Search for the cell housing the specified text and yield its (X, Y) center coordinate. 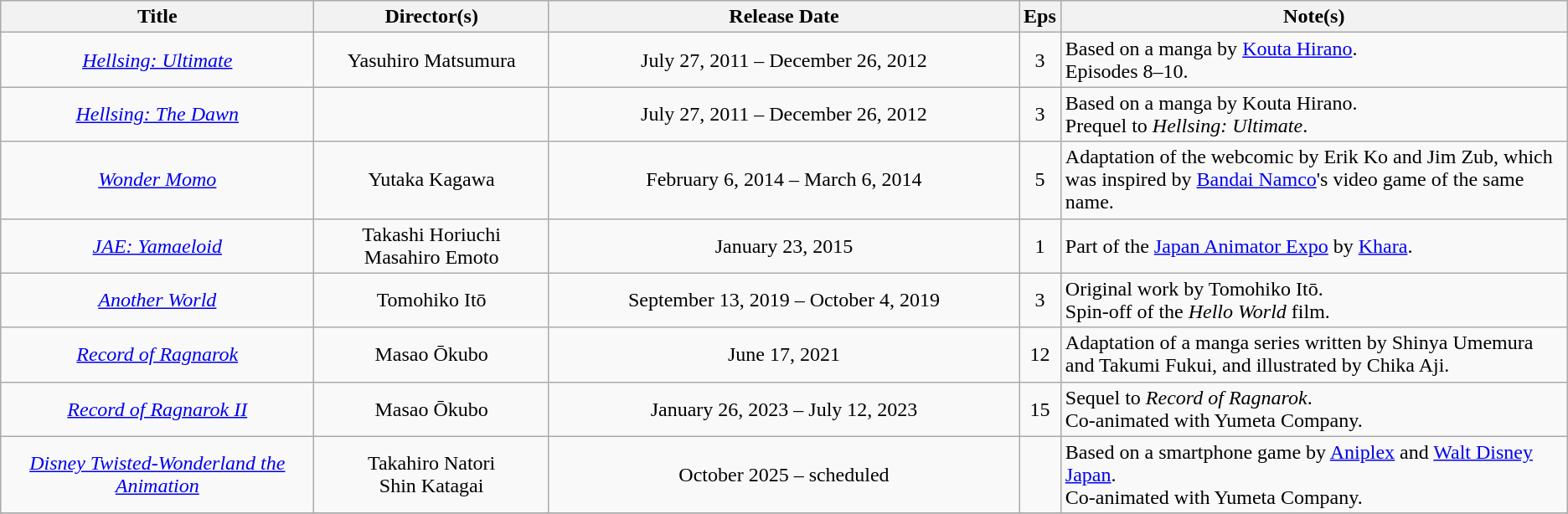
Based on a smartphone game by Aniplex and Walt Disney Japan.Co-animated with Yumeta Company. (1313, 475)
Eps (1040, 17)
Hellsing: The Dawn (157, 114)
15 (1040, 409)
JAE: Yamaeloid (157, 246)
Release Date (784, 17)
Yasuhiro Matsumura (432, 60)
Wonder Momo (157, 180)
September 13, 2019 – October 4, 2019 (784, 300)
January 26, 2023 – July 12, 2023 (784, 409)
Hellsing: Ultimate (157, 60)
Yutaka Kagawa (432, 180)
Original work by Tomohiko Itō.Spin-off of the Hello World film. (1313, 300)
Based on a manga by Kouta Hirano.Prequel to Hellsing: Ultimate. (1313, 114)
Note(s) (1313, 17)
February 6, 2014 – March 6, 2014 (784, 180)
Director(s) (432, 17)
Disney Twisted-Wonderland the Animation (157, 475)
October 2025 – scheduled (784, 475)
Another World (157, 300)
Record of Ragnarok II (157, 409)
Tomohiko Itō (432, 300)
January 23, 2015 (784, 246)
12 (1040, 355)
Takashi HoriuchiMasahiro Emoto (432, 246)
June 17, 2021 (784, 355)
Based on a manga by Kouta Hirano.Episodes 8–10. (1313, 60)
Adaptation of a manga series written by Shinya Umemura and Takumi Fukui, and illustrated by Chika Aji. (1313, 355)
Record of Ragnarok (157, 355)
Sequel to Record of Ragnarok.Co-animated with Yumeta Company. (1313, 409)
1 (1040, 246)
Part of the Japan Animator Expo by Khara. (1313, 246)
Takahiro NatoriShin Katagai (432, 475)
Title (157, 17)
Adaptation of the webcomic by Erik Ko and Jim Zub, which was inspired by Bandai Namco's video game of the same name. (1313, 180)
5 (1040, 180)
